Identify which cell holds the provided text, then report its [X, Y] central coordinate. 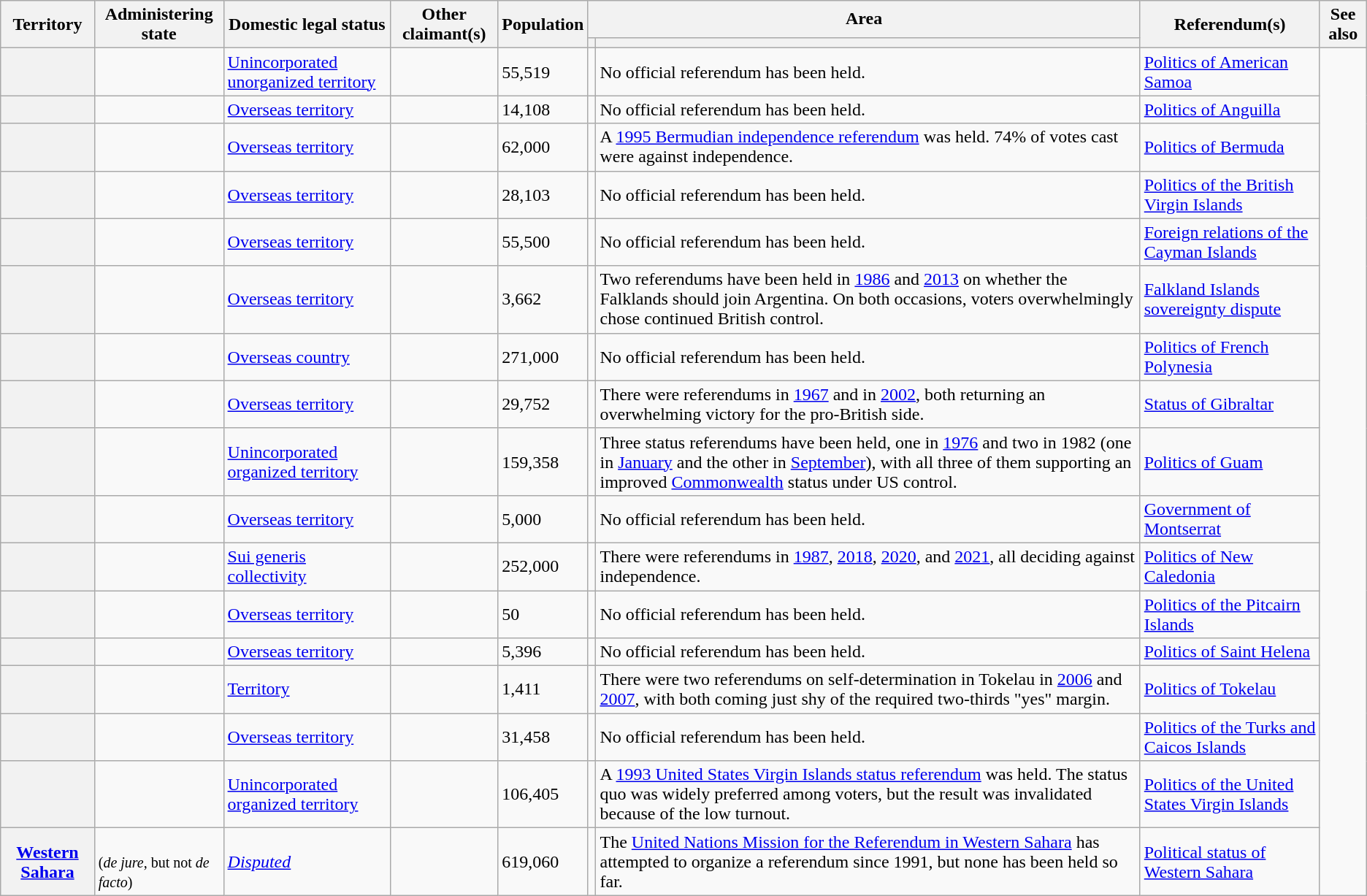
Politics of the British Virgin Islands [1230, 194]
Politics of New Caledonia [1230, 567]
62,000 [543, 148]
28,103 [543, 194]
Population [543, 25]
Politics of Tokelau [1230, 689]
Politics of the Pitcairn Islands [1230, 613]
5,000 [543, 518]
1,411 [543, 689]
Western Sahara [47, 862]
Status of Gibraltar [1230, 405]
31,458 [543, 738]
50 [543, 613]
159,358 [543, 462]
271,000 [543, 356]
There were referendums in 1987, 2018, 2020, and 2021, all deciding against independence. [868, 567]
5,396 [543, 652]
See also [1343, 25]
There were two referendums on self-determination in Tokelau in 2006 and 2007, with both coming just shy of the required two-thirds "yes" margin. [868, 689]
Falkland Islands sovereignty dispute [1230, 299]
106,405 [543, 794]
55,519 [543, 72]
Foreign relations of the Cayman Islands [1230, 242]
Sui generis collectivity [307, 567]
55,500 [543, 242]
252,000 [543, 567]
Political status of Western Sahara [1230, 862]
A 1995 Bermudian independence referendum was held. 74% of votes cast were against independence. [868, 148]
Overseas country [307, 356]
Administering state [159, 25]
Politics of Guam [1230, 462]
Politics of the United States Virgin Islands [1230, 794]
3,662 [543, 299]
Politics of American Samoa [1230, 72]
Referendum(s) [1230, 25]
(de jure, but not de facto) [159, 862]
Politics of Bermuda [1230, 148]
619,060 [543, 862]
Politics of Saint Helena [1230, 652]
Disputed [307, 862]
The United Nations Mission for the Referendum in Western Sahara has attempted to organize a referendum since 1991, but none has been held so far. [868, 862]
Domestic legal status [307, 25]
29,752 [543, 405]
Politics of Anguilla [1230, 110]
Area [864, 19]
Unincorporated unorganized territory [307, 72]
Politics of French Polynesia [1230, 356]
14,108 [543, 110]
There were referendums in 1967 and in 2002, both returning an overwhelming victory for the pro-British side. [868, 405]
Government of Montserrat [1230, 518]
Politics of the Turks and Caicos Islands [1230, 738]
Other claimant(s) [444, 25]
